Find where the given text appears and provide that cell's center as (x, y) coordinate. 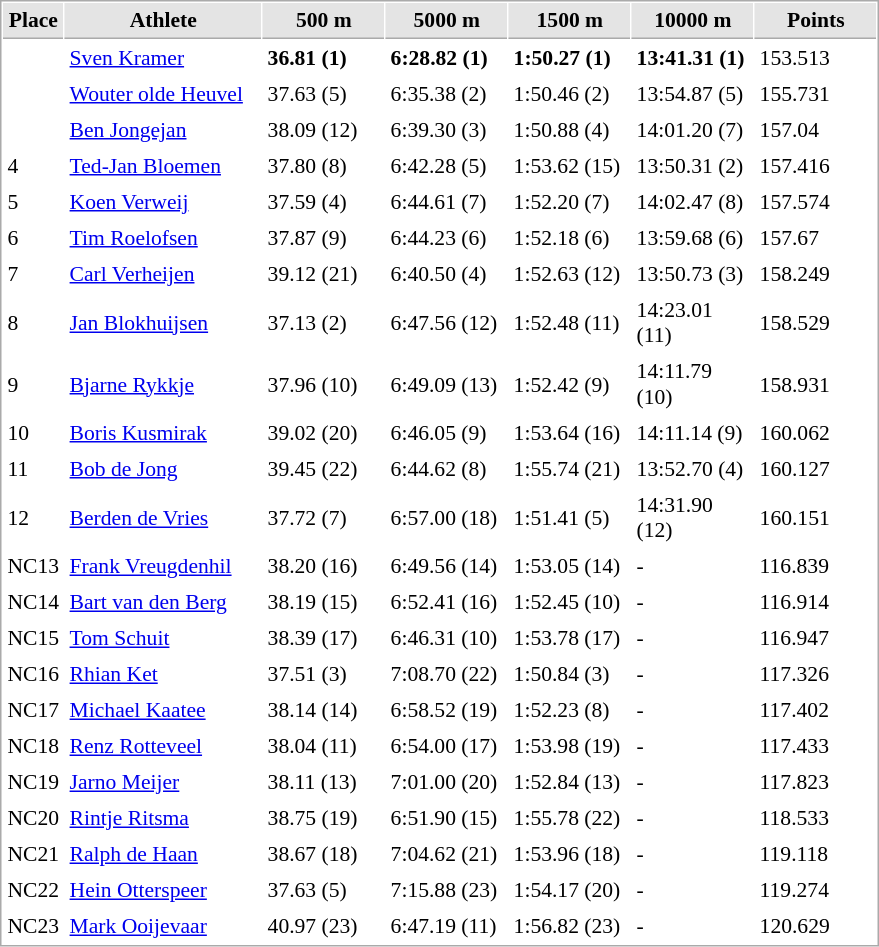
37.87 (9) (324, 237)
Bob de Jong (163, 469)
Hein Otterspeer (163, 890)
Ted-Jan Bloemen (163, 165)
11 (34, 469)
Jarno Meijer (163, 782)
1:52.18 (6) (570, 237)
NC14 (34, 602)
6:54.00 (17) (447, 746)
10 (34, 433)
NC21 (34, 854)
500 m (324, 21)
Renz Rotteveel (163, 746)
NC22 (34, 890)
6:35.38 (2) (447, 93)
14:11.14 (9) (693, 433)
6:51.90 (15) (447, 818)
1:55.74 (21) (570, 469)
7 (34, 273)
NC20 (34, 818)
39.02 (20) (324, 433)
1:52.23 (8) (570, 710)
37.13 (2) (324, 322)
Berden de Vries (163, 518)
1:51.41 (5) (570, 518)
6:40.50 (4) (447, 273)
117.402 (816, 710)
37.96 (10) (324, 384)
119.118 (816, 854)
5 (34, 201)
6:52.41 (16) (447, 602)
38.14 (14) (324, 710)
1:53.62 (15) (570, 165)
Frank Vreugdenhil (163, 566)
6:44.62 (8) (447, 469)
40.97 (23) (324, 926)
Michael Kaatee (163, 710)
155.731 (816, 93)
157.574 (816, 201)
158.249 (816, 273)
6:46.31 (10) (447, 638)
7:08.70 (22) (447, 674)
117.433 (816, 746)
38.11 (13) (324, 782)
10000 m (693, 21)
38.67 (18) (324, 854)
1:55.78 (22) (570, 818)
117.326 (816, 674)
Sven Kramer (163, 57)
1:50.88 (4) (570, 129)
8 (34, 322)
160.151 (816, 518)
6:42.28 (5) (447, 165)
117.823 (816, 782)
1:53.05 (14) (570, 566)
Koen Verweij (163, 201)
37.51 (3) (324, 674)
1:52.84 (13) (570, 782)
14:31.90 (12) (693, 518)
116.947 (816, 638)
38.19 (15) (324, 602)
116.914 (816, 602)
Athlete (163, 21)
14:23.01 (11) (693, 322)
1:52.45 (10) (570, 602)
1500 m (570, 21)
157.67 (816, 237)
Rintje Ritsma (163, 818)
118.533 (816, 818)
13:54.87 (5) (693, 93)
6:49.09 (13) (447, 384)
116.839 (816, 566)
36.81 (1) (324, 57)
7:04.62 (21) (447, 854)
39.12 (21) (324, 273)
6:39.30 (3) (447, 129)
1:52.48 (11) (570, 322)
13:59.68 (6) (693, 237)
37.59 (4) (324, 201)
Jan Blokhuijsen (163, 322)
1:54.17 (20) (570, 890)
4 (34, 165)
1:52.20 (7) (570, 201)
NC18 (34, 746)
38.20 (16) (324, 566)
12 (34, 518)
1:53.96 (18) (570, 854)
157.416 (816, 165)
38.09 (12) (324, 129)
6:46.05 (9) (447, 433)
160.127 (816, 469)
Mark Ooijevaar (163, 926)
1:56.82 (23) (570, 926)
14:01.20 (7) (693, 129)
6:47.19 (11) (447, 926)
6:47.56 (12) (447, 322)
5000 m (447, 21)
1:53.98 (19) (570, 746)
6:28.82 (1) (447, 57)
NC19 (34, 782)
6:44.23 (6) (447, 237)
6 (34, 237)
153.513 (816, 57)
38.75 (19) (324, 818)
1:50.27 (1) (570, 57)
7:15.88 (23) (447, 890)
Tom Schuit (163, 638)
NC16 (34, 674)
1:53.64 (16) (570, 433)
158.529 (816, 322)
39.45 (22) (324, 469)
1:52.63 (12) (570, 273)
120.629 (816, 926)
160.062 (816, 433)
9 (34, 384)
13:52.70 (4) (693, 469)
6:57.00 (18) (447, 518)
1:53.78 (17) (570, 638)
38.04 (11) (324, 746)
NC23 (34, 926)
38.39 (17) (324, 638)
1:50.46 (2) (570, 93)
13:41.31 (1) (693, 57)
158.931 (816, 384)
1:52.42 (9) (570, 384)
119.274 (816, 890)
6:49.56 (14) (447, 566)
Bart van den Berg (163, 602)
6:58.52 (19) (447, 710)
157.04 (816, 129)
Ben Jongejan (163, 129)
6:44.61 (7) (447, 201)
Place (34, 21)
Wouter olde Heuvel (163, 93)
37.72 (7) (324, 518)
13:50.31 (2) (693, 165)
Boris Kusmirak (163, 433)
Rhian Ket (163, 674)
Carl Verheijen (163, 273)
1:50.84 (3) (570, 674)
13:50.73 (3) (693, 273)
NC17 (34, 710)
14:11.79 (10) (693, 384)
Tim Roelofsen (163, 237)
Points (816, 21)
37.80 (8) (324, 165)
7:01.00 (20) (447, 782)
NC15 (34, 638)
Bjarne Rykkje (163, 384)
Ralph de Haan (163, 854)
14:02.47 (8) (693, 201)
NC13 (34, 566)
